Capture the cell that displays the provided text and extract its (x, y) central coordinate. 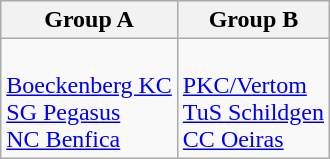
Group B (253, 20)
PKC/Vertom TuS Schildgen CC Oeiras (253, 98)
Boeckenberg KC SG Pegasus NC Benfica (90, 98)
Group A (90, 20)
